For the text-containing cell, return its midpoint in (x, y) coordinate format. 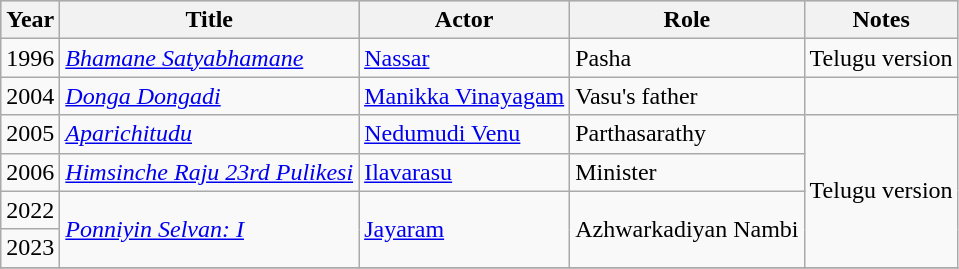
Actor (464, 20)
Notes (881, 20)
Vasu's father (687, 96)
Himsinche Raju 23rd Pulikesi (210, 172)
Parthasarathy (687, 134)
2023 (30, 248)
Nedumudi Venu (464, 134)
Role (687, 20)
Aparichitudu (210, 134)
2022 (30, 210)
Ponniyin Selvan: I (210, 229)
Jayaram (464, 229)
2004 (30, 96)
Title (210, 20)
Azhwarkadiyan Nambi (687, 229)
Ilavarasu (464, 172)
2006 (30, 172)
1996 (30, 58)
Manikka Vinayagam (464, 96)
2005 (30, 134)
Pasha (687, 58)
Year (30, 20)
Nassar (464, 58)
Donga Dongadi (210, 96)
Bhamane Satyabhamane (210, 58)
Minister (687, 172)
